Detect which cell encompasses the target text, then output its [x, y] center coordinate. 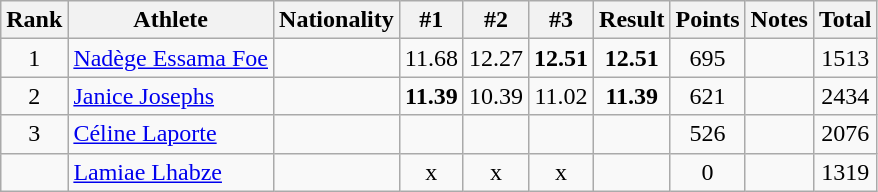
Notes [779, 20]
10.39 [496, 96]
Lamiae Lhabze [171, 172]
#1 [431, 20]
Result [632, 20]
Rank [34, 20]
3 [34, 134]
#2 [496, 20]
526 [708, 134]
11.68 [431, 58]
2434 [845, 96]
Points [708, 20]
#3 [560, 20]
12.27 [496, 58]
695 [708, 58]
Nationality [337, 20]
1319 [845, 172]
Céline Laporte [171, 134]
11.02 [560, 96]
Janice Josephs [171, 96]
621 [708, 96]
0 [708, 172]
Athlete [171, 20]
2076 [845, 134]
1513 [845, 58]
Total [845, 20]
1 [34, 58]
2 [34, 96]
Nadège Essama Foe [171, 58]
